Determine the [x, y] coordinate at the center of the cell enclosing the given text.  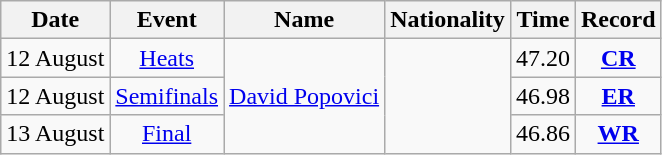
David Popovici [304, 96]
Event [167, 20]
Final [167, 134]
Semifinals [167, 96]
Name [304, 20]
13 August [56, 134]
Date [56, 20]
CR [618, 58]
Time [542, 20]
ER [618, 96]
46.98 [542, 96]
WR [618, 134]
47.20 [542, 58]
Heats [167, 58]
46.86 [542, 134]
Nationality [448, 20]
Record [618, 20]
